Detect which cell encompasses the target text, then output its (X, Y) center coordinate. 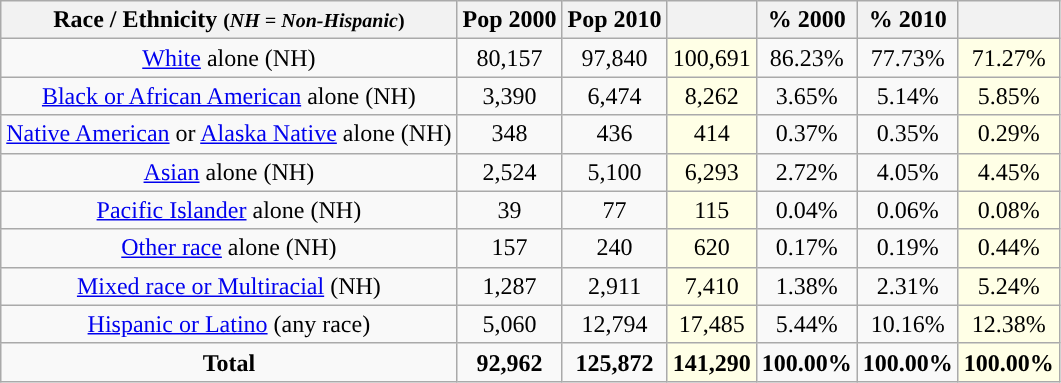
% 2010 (908, 20)
86.23% (806, 58)
3,390 (510, 96)
5.44% (806, 324)
Pop 2010 (614, 20)
80,157 (510, 58)
0.37% (806, 134)
240 (614, 248)
10.16% (908, 324)
125,872 (614, 362)
4.05% (908, 172)
White alone (NH) (229, 58)
5,100 (614, 172)
17,485 (712, 324)
Pacific Islander alone (NH) (229, 210)
2,524 (510, 172)
157 (510, 248)
7,410 (712, 286)
3.65% (806, 96)
100,691 (712, 58)
% 2000 (806, 20)
0.08% (1008, 210)
0.29% (1008, 134)
92,962 (510, 362)
5.14% (908, 96)
8,262 (712, 96)
436 (614, 134)
620 (712, 248)
2,911 (614, 286)
Asian alone (NH) (229, 172)
414 (712, 134)
12,794 (614, 324)
1,287 (510, 286)
77 (614, 210)
Race / Ethnicity (NH = Non-Hispanic) (229, 20)
0.04% (806, 210)
39 (510, 210)
115 (712, 210)
2.31% (908, 286)
0.17% (806, 248)
71.27% (1008, 58)
348 (510, 134)
5.24% (1008, 286)
Other race alone (NH) (229, 248)
97,840 (614, 58)
0.44% (1008, 248)
12.38% (1008, 324)
77.73% (908, 58)
Pop 2000 (510, 20)
Total (229, 362)
Hispanic or Latino (any race) (229, 324)
Mixed race or Multiracial (NH) (229, 286)
Native American or Alaska Native alone (NH) (229, 134)
6,293 (712, 172)
6,474 (614, 96)
5,060 (510, 324)
5.85% (1008, 96)
141,290 (712, 362)
0.06% (908, 210)
0.35% (908, 134)
0.19% (908, 248)
4.45% (1008, 172)
Black or African American alone (NH) (229, 96)
1.38% (806, 286)
2.72% (806, 172)
